Identify which cell holds the provided text, then report its [X, Y] central coordinate. 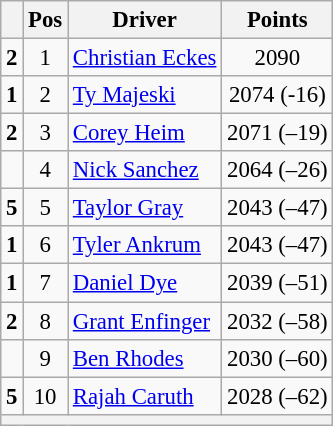
Rajah Caruth [145, 396]
2074 (-16) [278, 95]
2039 (–51) [278, 283]
Ty Majeski [145, 95]
Driver [145, 20]
Taylor Gray [145, 208]
7 [46, 283]
Grant Enfinger [145, 321]
3 [46, 133]
Corey Heim [145, 133]
9 [46, 358]
6 [46, 245]
Pos [46, 20]
Daniel Dye [145, 283]
4 [46, 170]
2064 (–26) [278, 170]
8 [46, 321]
Christian Eckes [145, 58]
Tyler Ankrum [145, 245]
2032 (–58) [278, 321]
2071 (–19) [278, 133]
Nick Sanchez [145, 170]
2030 (–60) [278, 358]
2028 (–62) [278, 396]
Ben Rhodes [145, 358]
2090 [278, 58]
Points [278, 20]
10 [46, 396]
